Return (x, y) of the center of cell containing provided text 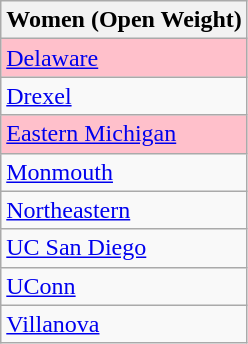
Northeastern (124, 210)
UConn (124, 286)
Eastern Michigan (124, 134)
Drexel (124, 96)
Villanova (124, 324)
UC San Diego (124, 248)
Monmouth (124, 172)
Women (Open Weight) (124, 20)
Delaware (124, 58)
